Capture the cell that displays the provided text and extract its (X, Y) central coordinate. 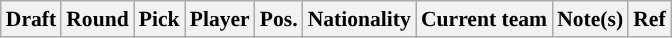
Round (98, 19)
Player (220, 19)
Ref (649, 19)
Pos. (279, 19)
Note(s) (590, 19)
Pick (160, 19)
Draft (31, 19)
Current team (484, 19)
Nationality (360, 19)
